Locate the cell with the specified text and output its [x, y] center coordinate. 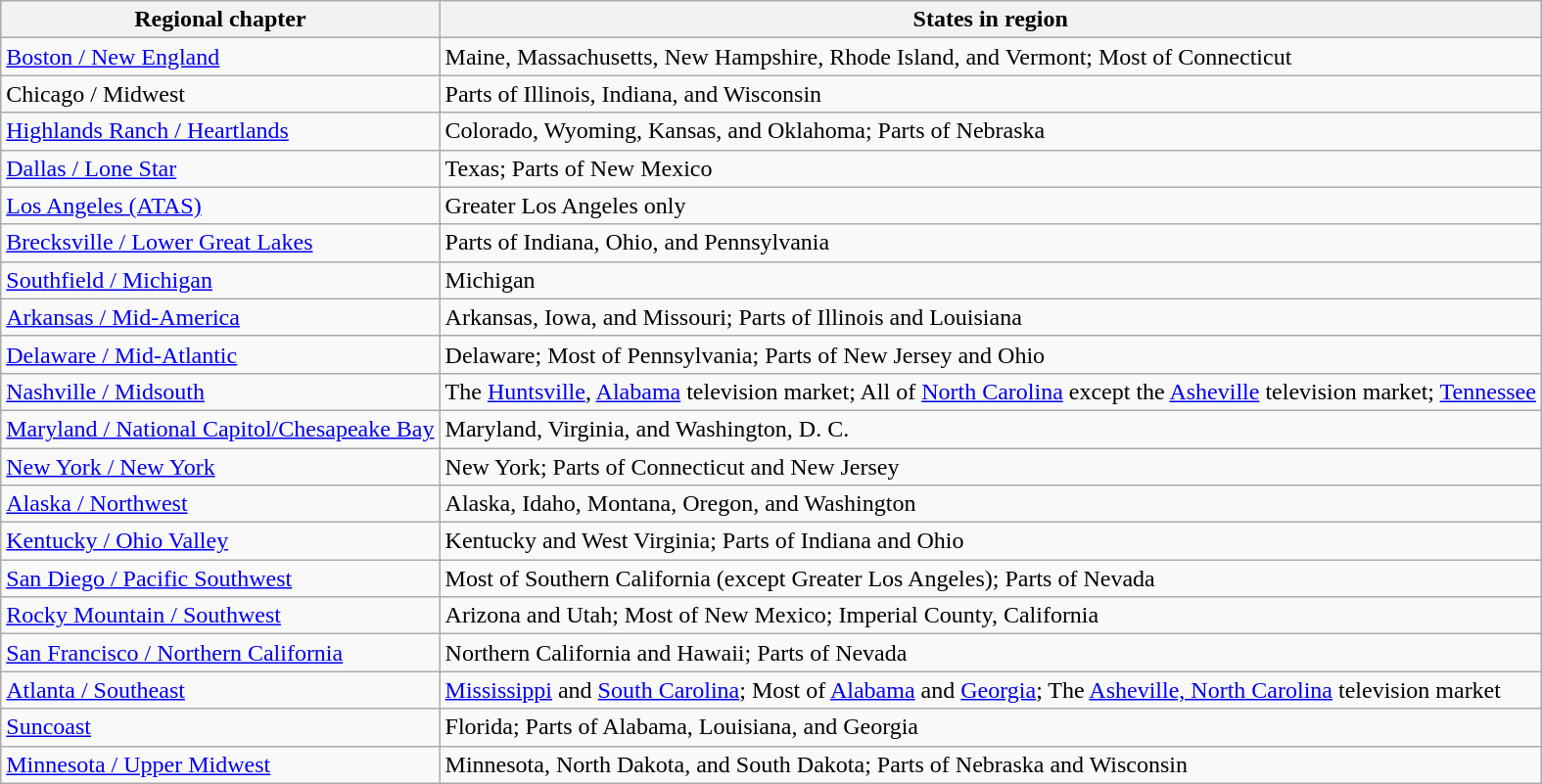
Delaware; Most of Pennsylvania; Parts of New Jersey and Ohio [991, 354]
Maine, Massachusetts, New Hampshire, Rhode Island, and Vermont; Most of Connecticut [991, 57]
Kentucky / Ohio Valley [220, 541]
Texas; Parts of New Mexico [991, 168]
Kentucky and West Virginia; Parts of Indiana and Ohio [991, 541]
Parts of Indiana, Ohio, and Pennsylvania [991, 243]
Brecksville / Lower Great Lakes [220, 243]
Florida; Parts of Alabama, Louisiana, and Georgia [991, 727]
San Diego / Pacific Southwest [220, 578]
Alaska, Idaho, Montana, Oregon, and Washington [991, 504]
Highlands Ranch / Heartlands [220, 131]
Alaska / Northwest [220, 504]
States in region [991, 20]
Southfield / Michigan [220, 280]
Maryland, Virginia, and Washington, D. C. [991, 429]
Rocky Mountain / Southwest [220, 616]
Atlanta / Southeast [220, 690]
Most of Southern California (except Greater Los Angeles); Parts of Nevada [991, 578]
Arkansas, Iowa, and Missouri; Parts of Illinois and Louisiana [991, 317]
Regional chapter [220, 20]
Arkansas / Mid-America [220, 317]
Michigan [991, 280]
Suncoast [220, 727]
Northern California and Hawaii; Parts of Nevada [991, 653]
Dallas / Lone Star [220, 168]
Nashville / Midsouth [220, 392]
Boston / New England [220, 57]
Parts of Illinois, Indiana, and Wisconsin [991, 94]
Delaware / Mid-Atlantic [220, 354]
Chicago / Midwest [220, 94]
Maryland / National Capitol/Chesapeake Bay [220, 429]
San Francisco / Northern California [220, 653]
Minnesota / Upper Midwest [220, 764]
The Huntsville, Alabama television market; All of North Carolina except the Asheville television market; Tennessee [991, 392]
New York / New York [220, 467]
New York; Parts of Connecticut and New Jersey [991, 467]
Minnesota, North Dakota, and South Dakota; Parts of Nebraska and Wisconsin [991, 764]
Colorado, Wyoming, Kansas, and Oklahoma; Parts of Nebraska [991, 131]
Mississippi and South Carolina; Most of Alabama and Georgia; The Asheville, North Carolina television market [991, 690]
Greater Los Angeles only [991, 206]
Los Angeles (ATAS) [220, 206]
Arizona and Utah; Most of New Mexico; Imperial County, California [991, 616]
